Search for the cell housing the specified text and yield its (X, Y) center coordinate. 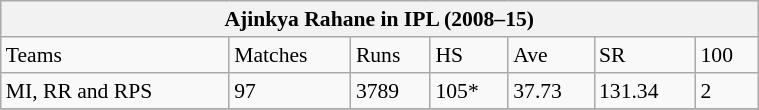
Matches (290, 55)
37.73 (551, 91)
97 (290, 91)
2 (726, 91)
131.34 (644, 91)
105* (469, 91)
3789 (391, 91)
HS (469, 55)
SR (644, 55)
MI, RR and RPS (115, 91)
100 (726, 55)
Teams (115, 55)
Runs (391, 55)
Ave (551, 55)
Ajinkya Rahane in IPL (2008–15) (380, 19)
